Capture the cell that displays the provided text and extract its (x, y) central coordinate. 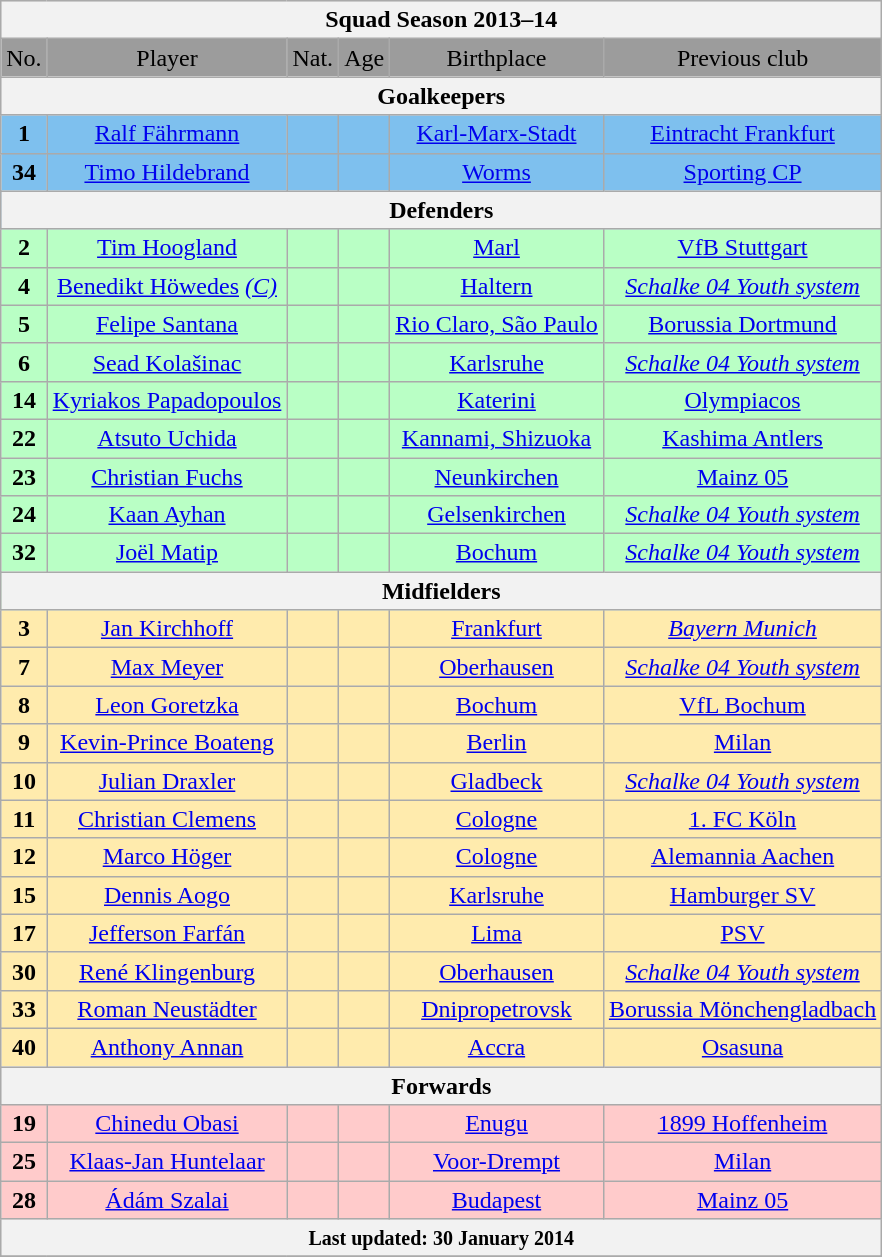
Hamburger SV (742, 895)
17 (24, 933)
Frankfurt (497, 629)
Kaan Ayhan (167, 515)
Julian Draxler (167, 781)
Defenders (442, 210)
René Klingenburg (167, 971)
Leon Goretzka (167, 705)
Atsuto Uchida (167, 438)
Jan Kirchhoff (167, 629)
3 (24, 629)
Klaas-Jan Huntelaar (167, 1162)
Kashima Antlers (742, 438)
Tim Hoogland (167, 248)
Karl-Marx-Stadt (497, 134)
Rio Claro, São Paulo (497, 324)
24 (24, 515)
Christian Fuchs (167, 477)
Chinedu Obasi (167, 1124)
Voor-Drempt (497, 1162)
2 (24, 248)
40 (24, 1047)
Jefferson Farfán (167, 933)
Sead Kolašinac (167, 362)
19 (24, 1124)
1. FC Köln (742, 819)
5 (24, 324)
Anthony Annan (167, 1047)
4 (24, 286)
Ralf Fährmann (167, 134)
10 (24, 781)
Bayern Munich (742, 629)
8 (24, 705)
22 (24, 438)
15 (24, 895)
Olympiacos (742, 400)
Dennis Aogo (167, 895)
Kevin-Prince Boateng (167, 743)
Neunkirchen (497, 477)
Birthplace (497, 58)
Roman Neustädter (167, 1009)
7 (24, 667)
11 (24, 819)
Ádám Szalai (167, 1200)
14 (24, 400)
Gelsenkirchen (497, 515)
VfB Stuttgart (742, 248)
Joël Matip (167, 553)
23 (24, 477)
Felipe Santana (167, 324)
Benedikt Höwedes (C) (167, 286)
Max Meyer (167, 667)
Previous club (742, 58)
Last updated: 30 January 2014 (442, 1238)
9 (24, 743)
Berlin (497, 743)
Christian Clemens (167, 819)
Worms (497, 172)
32 (24, 553)
Age (364, 58)
33 (24, 1009)
12 (24, 857)
Goalkeepers (442, 96)
Marco Höger (167, 857)
Alemannia Aachen (742, 857)
VfL Bochum (742, 705)
Dnipropetrovsk (497, 1009)
1899 Hoffenheim (742, 1124)
Nat. (313, 58)
Gladbeck (497, 781)
Kannami, Shizuoka (497, 438)
25 (24, 1162)
Borussia Dortmund (742, 324)
No. (24, 58)
Player (167, 58)
Kyriakos Papadopoulos (167, 400)
Eintracht Frankfurt (742, 134)
6 (24, 362)
Timo Hildebrand (167, 172)
1 (24, 134)
28 (24, 1200)
Accra (497, 1047)
Lima (497, 933)
34 (24, 172)
Katerini (497, 400)
Midfielders (442, 591)
30 (24, 971)
Marl (497, 248)
Haltern (497, 286)
Enugu (497, 1124)
Osasuna (742, 1047)
Borussia Mönchengladbach (742, 1009)
Budapest (497, 1200)
Squad Season 2013–14 (442, 20)
Forwards (442, 1085)
Sporting CP (742, 172)
PSV (742, 933)
